For the text-containing cell, return its midpoint in [x, y] coordinate format. 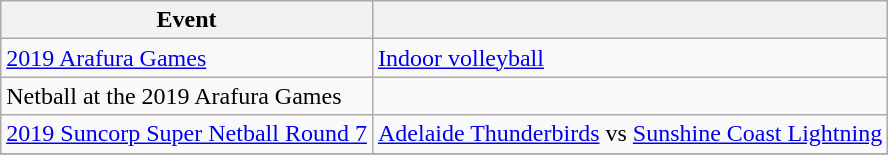
2019 Suncorp Super Netball Round 7 [187, 134]
Indoor volleyball [630, 58]
Adelaide Thunderbirds vs Sunshine Coast Lightning [630, 134]
2019 Arafura Games [187, 58]
Event [187, 20]
Netball at the 2019 Arafura Games [187, 96]
